Extract the (X, Y) coordinate from the center of the cell holding the provided text.  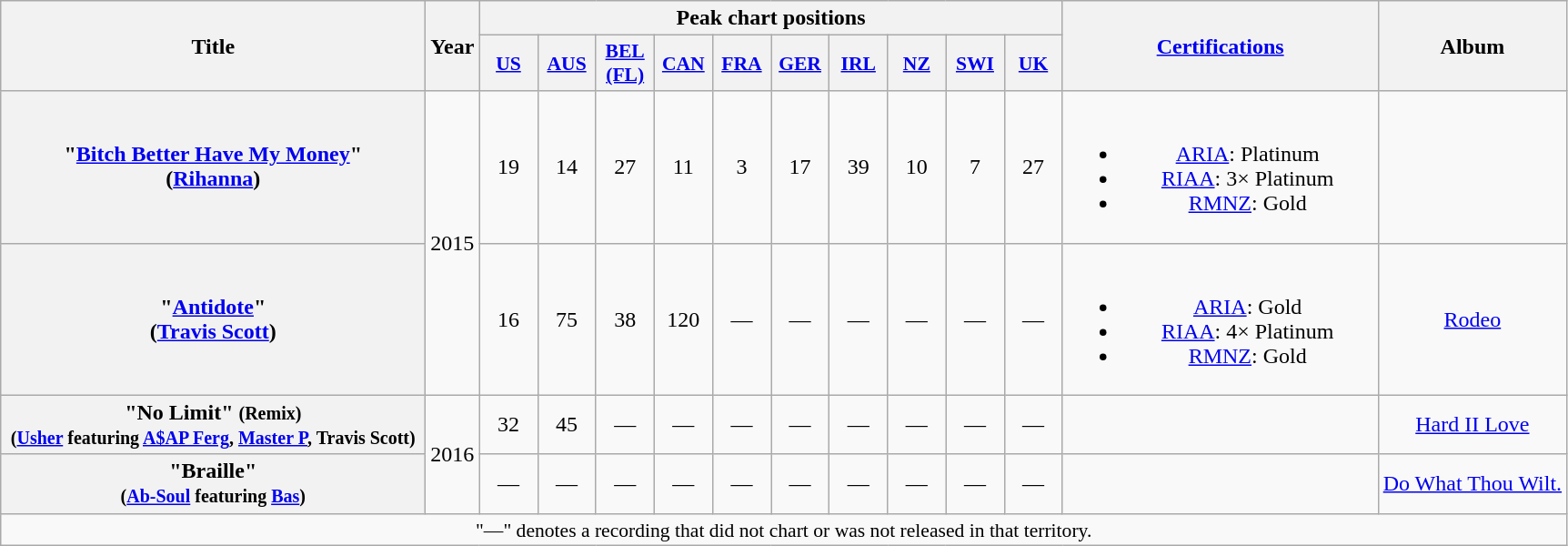
IRL (859, 64)
"Braille"(Ab-Soul featuring Bas) (213, 484)
2015 (453, 243)
UK (1033, 64)
16 (508, 318)
17 (800, 167)
11 (683, 167)
"Bitch Better Have My Money"(Rihanna) (213, 167)
SWI (975, 64)
Rodeo (1472, 318)
45 (567, 424)
Do What Thou Wilt. (1472, 484)
39 (859, 167)
10 (917, 167)
Title (213, 45)
"—" denotes a recording that did not chart or was not released in that territory. (784, 530)
US (508, 64)
75 (567, 318)
120 (683, 318)
2016 (453, 454)
ARIA: GoldRIAA: 4× PlatinumRMNZ: Gold (1221, 318)
"No Limit" (Remix)(Usher featuring A$AP Ferg, Master P, Travis Scott) (213, 424)
7 (975, 167)
NZ (917, 64)
"Antidote"(Travis Scott) (213, 318)
BEL(FL) (625, 64)
CAN (683, 64)
GER (800, 64)
ARIA: PlatinumRIAA: 3× PlatinumRMNZ: Gold (1221, 167)
Certifications (1221, 45)
3 (741, 167)
AUS (567, 64)
38 (625, 318)
Album (1472, 45)
FRA (741, 64)
32 (508, 424)
14 (567, 167)
Hard II Love (1472, 424)
Year (453, 45)
Peak chart positions (771, 18)
19 (508, 167)
